Provide the (x, y) coordinate of the cell's center where the given text is located.  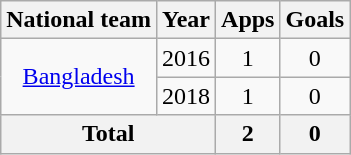
Year (186, 20)
Total (108, 134)
National team (79, 20)
2 (248, 134)
2018 (186, 96)
2016 (186, 58)
Bangladesh (79, 77)
Goals (315, 20)
Apps (248, 20)
